From the cell containing the given text, extract its center point as [X, Y] coordinate. 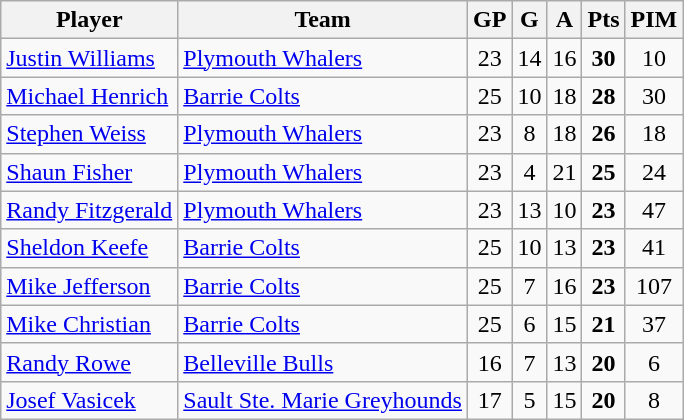
Randy Rowe [90, 362]
26 [604, 134]
5 [530, 400]
Shaun Fisher [90, 172]
47 [654, 210]
Stephen Weiss [90, 134]
4 [530, 172]
14 [530, 58]
41 [654, 248]
107 [654, 286]
GP [489, 20]
37 [654, 324]
Sheldon Keefe [90, 248]
17 [489, 400]
Mike Christian [90, 324]
Belleville Bulls [323, 362]
Michael Henrich [90, 96]
Justin Williams [90, 58]
Sault Ste. Marie Greyhounds [323, 400]
24 [654, 172]
G [530, 20]
Player [90, 20]
Team [323, 20]
Randy Fitzgerald [90, 210]
PIM [654, 20]
Mike Jefferson [90, 286]
28 [604, 96]
Pts [604, 20]
Josef Vasicek [90, 400]
A [564, 20]
